Pinpoint the cell where the given text exists, returning its [X, Y] midpoint coordinate. 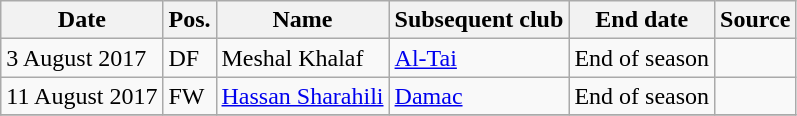
End date [642, 20]
Meshal Khalaf [302, 58]
DF [190, 58]
Source [756, 20]
11 August 2017 [82, 96]
FW [190, 96]
Damac [479, 96]
Subsequent club [479, 20]
Al-Tai [479, 58]
Name [302, 20]
Hassan Sharahili [302, 96]
Date [82, 20]
3 August 2017 [82, 58]
Pos. [190, 20]
